Scan for the cell matching the given text and deliver its [x, y] coordinate at center. 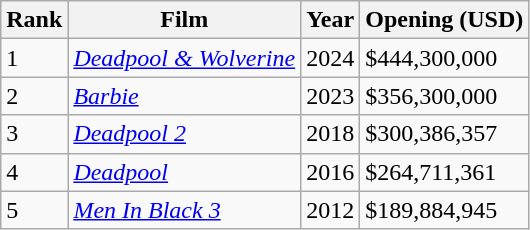
Deadpool & Wolverine [184, 58]
Film [184, 20]
$189,884,945 [444, 210]
4 [34, 172]
$300,386,357 [444, 134]
1 [34, 58]
$356,300,000 [444, 96]
$264,711,361 [444, 172]
3 [34, 134]
Rank [34, 20]
$444,300,000 [444, 58]
Barbie [184, 96]
Year [330, 20]
2016 [330, 172]
5 [34, 210]
2012 [330, 210]
Deadpool 2 [184, 134]
2018 [330, 134]
Men In Black 3 [184, 210]
Deadpool [184, 172]
2023 [330, 96]
2 [34, 96]
2024 [330, 58]
Opening (USD) [444, 20]
